For the text-containing cell, return its midpoint in (X, Y) coordinate format. 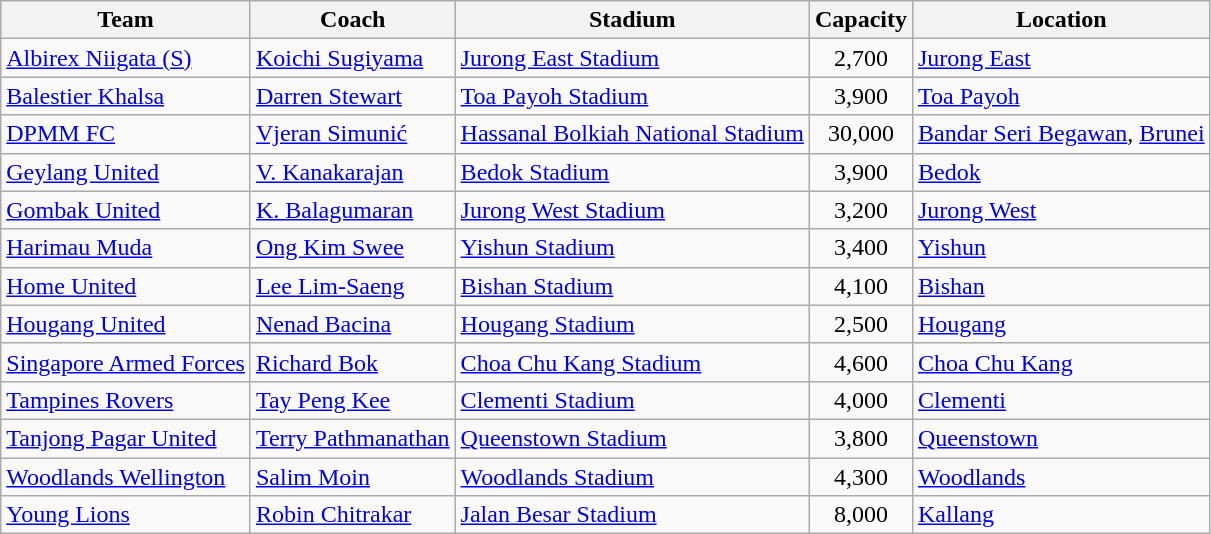
3,200 (860, 210)
Robin Chitrakar (352, 515)
Geylang United (126, 172)
Tampines Rovers (126, 400)
Clementi Stadium (632, 400)
8,000 (860, 515)
DPMM FC (126, 134)
Toa Payoh Stadium (632, 96)
Gombak United (126, 210)
Koichi Sugiyama (352, 58)
Terry Pathmanathan (352, 438)
Queenstown (1061, 438)
Bishan (1061, 286)
Tanjong Pagar United (126, 438)
Location (1061, 20)
Clementi (1061, 400)
Choa Chu Kang (1061, 362)
Toa Payoh (1061, 96)
2,700 (860, 58)
Hougang (1061, 324)
Darren Stewart (352, 96)
Jurong West Stadium (632, 210)
Jurong West (1061, 210)
4,000 (860, 400)
Hassanal Bolkiah National Stadium (632, 134)
Bandar Seri Begawan, Brunei (1061, 134)
Team (126, 20)
Coach (352, 20)
2,500 (860, 324)
Jurong East Stadium (632, 58)
V. Kanakarajan (352, 172)
Home United (126, 286)
Bedok Stadium (632, 172)
Salim Moin (352, 477)
Yishun (1061, 248)
Lee Lim-Saeng (352, 286)
Stadium (632, 20)
Balestier Khalsa (126, 96)
Albirex Niigata (S) (126, 58)
Hougang Stadium (632, 324)
3,800 (860, 438)
Woodlands Wellington (126, 477)
Kallang (1061, 515)
Young Lions (126, 515)
Singapore Armed Forces (126, 362)
Hougang United (126, 324)
3,400 (860, 248)
Nenad Bacina (352, 324)
Choa Chu Kang Stadium (632, 362)
Woodlands Stadium (632, 477)
Queenstown Stadium (632, 438)
Bishan Stadium (632, 286)
Jalan Besar Stadium (632, 515)
Jurong East (1061, 58)
4,600 (860, 362)
K. Balagumaran (352, 210)
Bedok (1061, 172)
Ong Kim Swee (352, 248)
4,300 (860, 477)
4,100 (860, 286)
Vjeran Simunić (352, 134)
Harimau Muda (126, 248)
Woodlands (1061, 477)
Richard Bok (352, 362)
30,000 (860, 134)
Capacity (860, 20)
Tay Peng Kee (352, 400)
Yishun Stadium (632, 248)
